For the text-containing cell, return its midpoint in [x, y] coordinate format. 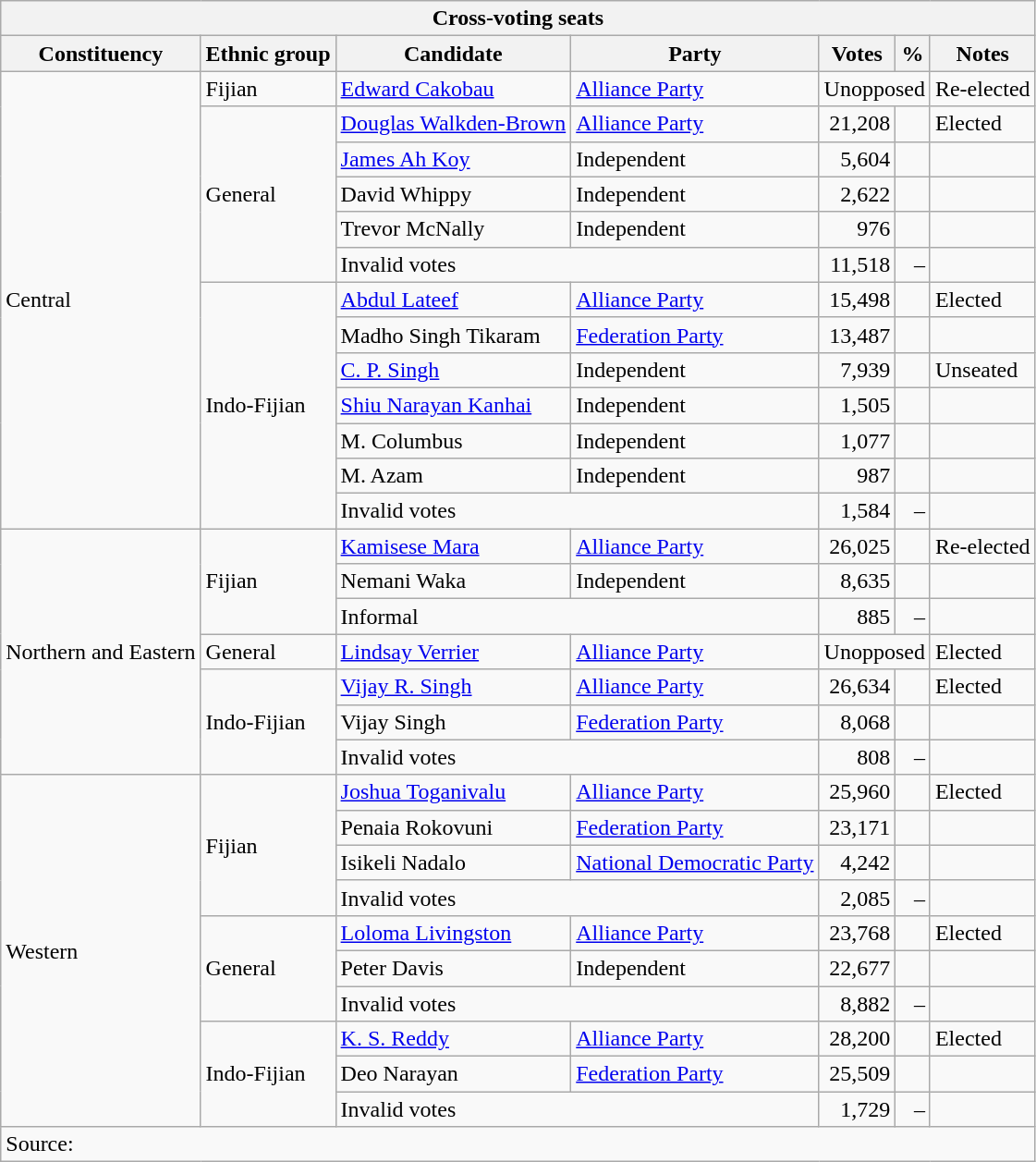
Madho Singh Tikaram [453, 335]
M. Azam [453, 476]
Western [101, 950]
2,085 [858, 898]
808 [858, 757]
1,077 [858, 441]
M. Columbus [453, 441]
David Whippy [453, 194]
25,960 [858, 792]
% [913, 54]
22,677 [858, 968]
Penaia Rokovuni [453, 827]
Informal [577, 617]
21,208 [858, 124]
4,242 [858, 862]
James Ah Koy [453, 159]
25,509 [858, 1074]
Source: [518, 1144]
Cross-voting seats [518, 18]
Lindsay Verrier [453, 652]
Deo Narayan [453, 1074]
Isikeli Nadalo [453, 862]
8,068 [858, 722]
7,939 [858, 370]
Northern and Eastern [101, 652]
C. P. Singh [453, 370]
1,729 [858, 1109]
11,518 [858, 264]
23,768 [858, 933]
Central [101, 300]
Votes [858, 54]
8,882 [858, 1003]
26,634 [858, 687]
Nemani Waka [453, 581]
Abdul Lateef [453, 300]
976 [858, 229]
Vijay R. Singh [453, 687]
Party [695, 54]
Loloma Livingston [453, 933]
1,505 [858, 405]
2,622 [858, 194]
Constituency [101, 54]
5,604 [858, 159]
K. S. Reddy [453, 1039]
Kamisese Mara [453, 546]
Shiu Narayan Kanhai [453, 405]
Peter Davis [453, 968]
26,025 [858, 546]
Ethnic group [268, 54]
885 [858, 617]
8,635 [858, 581]
15,498 [858, 300]
Joshua Toganivalu [453, 792]
Notes [982, 54]
Douglas Walkden-Brown [453, 124]
13,487 [858, 335]
Edward Cakobau [453, 89]
Unseated [982, 370]
Vijay Singh [453, 722]
23,171 [858, 827]
Candidate [453, 54]
987 [858, 476]
Trevor McNally [453, 229]
28,200 [858, 1039]
National Democratic Party [695, 862]
1,584 [858, 511]
